Determine the (X, Y) coordinate at the center of the cell enclosing the given text.  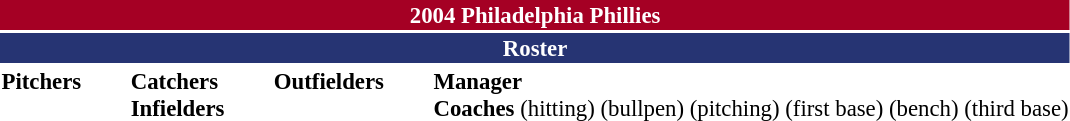
Roster (535, 48)
2004 Philadelphia Phillies (535, 15)
